From the cell containing the given text, extract its center point as (x, y) coordinate. 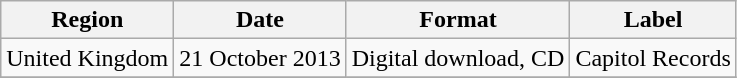
Digital download, CD (458, 58)
21 October 2013 (260, 58)
Label (653, 20)
Date (260, 20)
Capitol Records (653, 58)
Region (88, 20)
Format (458, 20)
United Kingdom (88, 58)
